Find where the given text appears and provide that cell's center as [X, Y] coordinate. 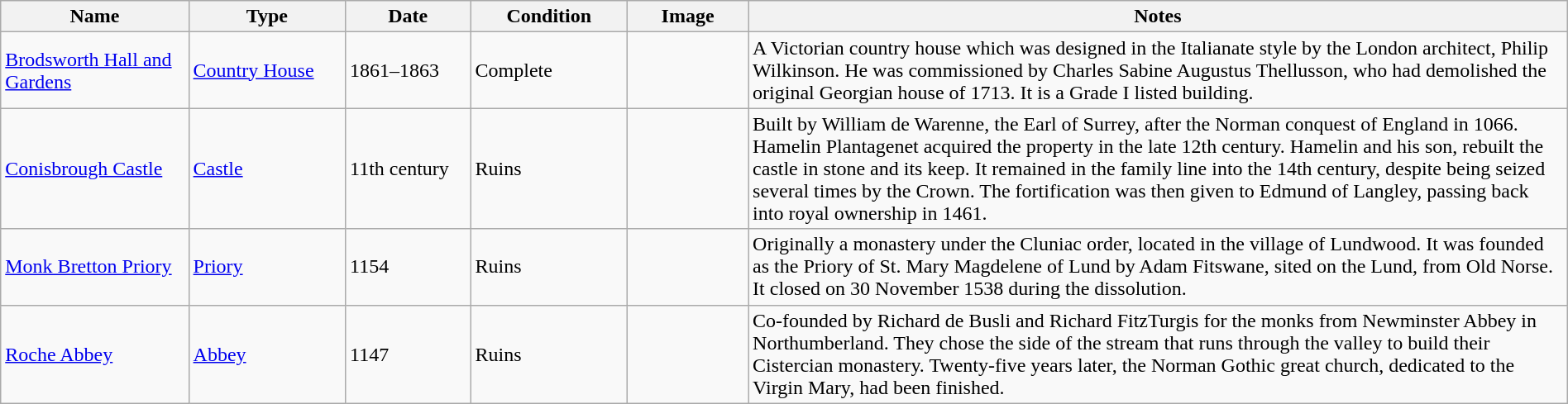
Image [688, 17]
Name [94, 17]
Type [266, 17]
1147 [409, 354]
Abbey [266, 354]
Brodsworth Hall and Gardens [94, 70]
Priory [266, 267]
Monk Bretton Priory [94, 267]
Conisbrough Castle [94, 169]
Notes [1158, 17]
1861–1863 [409, 70]
11th century [409, 169]
Roche Abbey [94, 354]
Castle [266, 169]
1154 [409, 267]
Date [409, 17]
Country House [266, 70]
Condition [549, 17]
Complete [549, 70]
